Find where the given text appears and provide that cell's center as [x, y] coordinate. 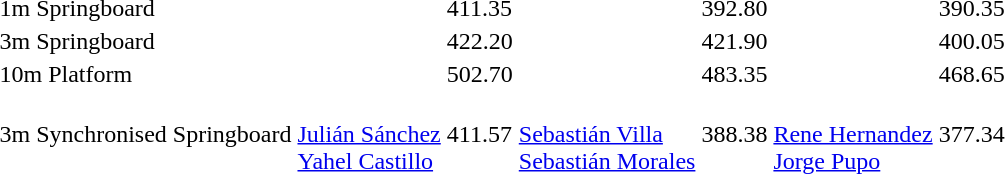
421.90 [734, 41]
422.20 [480, 41]
483.35 [734, 74]
502.70 [480, 74]
